Find where the given text appears and provide that cell's center as (x, y) coordinate. 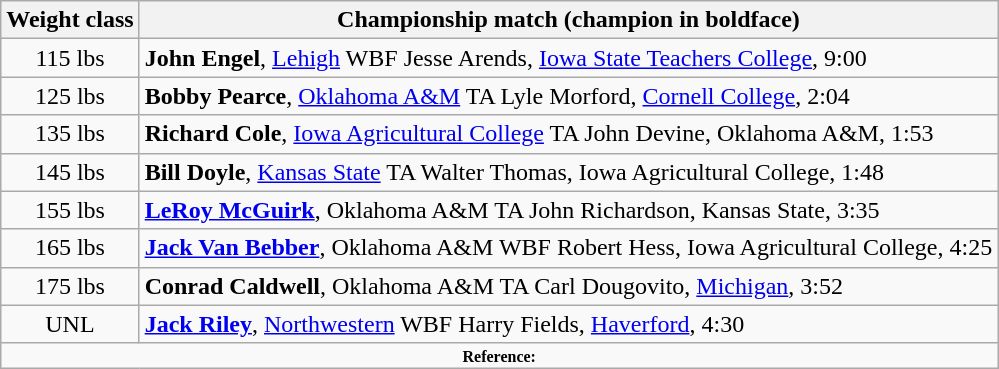
LeRoy McGuirk, Oklahoma A&M TA John Richardson, Kansas State, 3:35 (568, 210)
UNL (70, 324)
165 lbs (70, 248)
Conrad Caldwell, Oklahoma A&M TA Carl Dougovito, Michigan, 3:52 (568, 286)
135 lbs (70, 134)
Jack Riley, Northwestern WBF Harry Fields, Haverford, 4:30 (568, 324)
John Engel, Lehigh WBF Jesse Arends, Iowa State Teachers College, 9:00 (568, 58)
Bill Doyle, Kansas State TA Walter Thomas, Iowa Agricultural College, 1:48 (568, 172)
Reference: (500, 355)
145 lbs (70, 172)
115 lbs (70, 58)
Richard Cole, Iowa Agricultural College TA John Devine, Oklahoma A&M, 1:53 (568, 134)
Jack Van Bebber, Oklahoma A&M WBF Robert Hess, Iowa Agricultural College, 4:25 (568, 248)
Bobby Pearce, Oklahoma A&M TA Lyle Morford, Cornell College, 2:04 (568, 96)
Weight class (70, 20)
Championship match (champion in boldface) (568, 20)
125 lbs (70, 96)
175 lbs (70, 286)
155 lbs (70, 210)
